Provide the (X, Y) coordinate of the cell's center where the given text is located.  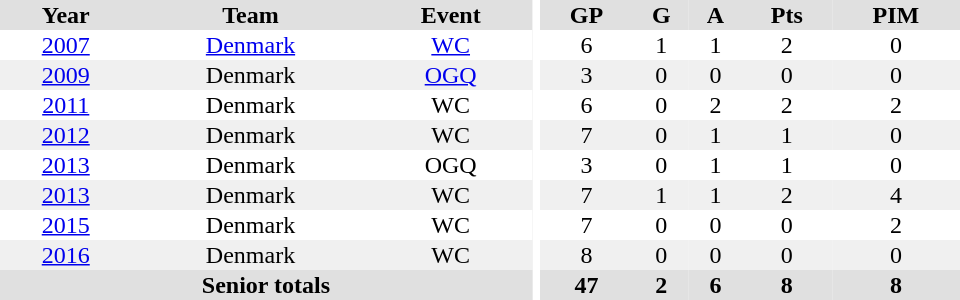
2011 (66, 105)
Team (250, 15)
PIM (896, 15)
47 (587, 285)
A (715, 15)
2016 (66, 255)
2007 (66, 45)
2012 (66, 135)
G (661, 15)
Event (450, 15)
Pts (787, 15)
Senior totals (266, 285)
2009 (66, 75)
4 (896, 195)
2015 (66, 225)
Year (66, 15)
GP (587, 15)
